For the text-containing cell, return its midpoint in [X, Y] coordinate format. 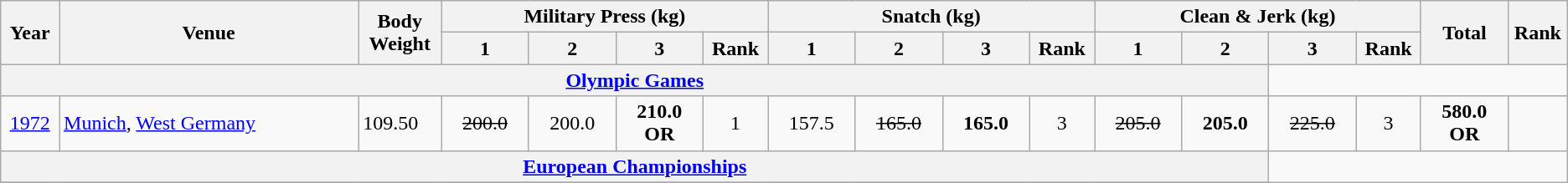
580.0 OR [1464, 124]
Body Weight [400, 33]
Venue [209, 33]
109.50 [400, 124]
210.0 OR [659, 124]
Olympic Games [635, 80]
Munich, West Germany [209, 124]
Total [1464, 33]
European Championships [635, 166]
Military Press (kg) [605, 17]
Snatch (kg) [931, 17]
Year [30, 33]
157.5 [812, 124]
1972 [30, 124]
225.0 [1313, 124]
Clean & Jerk (kg) [1258, 17]
